Capture the cell that displays the provided text and extract its (x, y) central coordinate. 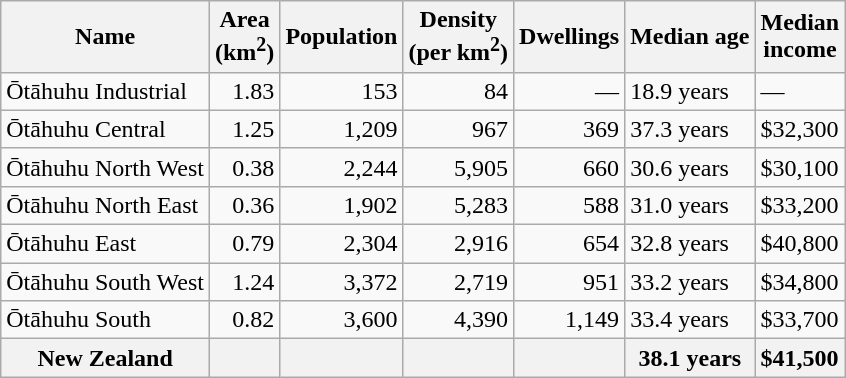
Ōtāhuhu Industrial (106, 91)
32.8 years (690, 244)
Area(km2) (244, 37)
New Zealand (106, 358)
Median age (690, 37)
30.6 years (690, 167)
Dwellings (570, 37)
$33,200 (800, 205)
654 (570, 244)
588 (570, 205)
0.79 (244, 244)
$41,500 (800, 358)
2,304 (342, 244)
1,209 (342, 129)
Ōtāhuhu Central (106, 129)
31.0 years (690, 205)
1.25 (244, 129)
$40,800 (800, 244)
33.4 years (690, 320)
$33,700 (800, 320)
Name (106, 37)
967 (458, 129)
$34,800 (800, 282)
3,372 (342, 282)
Ōtāhuhu North East (106, 205)
1,149 (570, 320)
$30,100 (800, 167)
1.24 (244, 282)
660 (570, 167)
38.1 years (690, 358)
Ōtāhuhu East (106, 244)
2,719 (458, 282)
Ōtāhuhu South (106, 320)
2,244 (342, 167)
33.2 years (690, 282)
3,600 (342, 320)
1.83 (244, 91)
4,390 (458, 320)
5,283 (458, 205)
Population (342, 37)
369 (570, 129)
1,902 (342, 205)
0.82 (244, 320)
18.9 years (690, 91)
0.38 (244, 167)
Density(per km2) (458, 37)
153 (342, 91)
0.36 (244, 205)
Ōtāhuhu South West (106, 282)
Ōtāhuhu North West (106, 167)
5,905 (458, 167)
$32,300 (800, 129)
37.3 years (690, 129)
84 (458, 91)
2,916 (458, 244)
951 (570, 282)
Medianincome (800, 37)
